Output the (X, Y) coordinate of the center of the cell containing the given text.  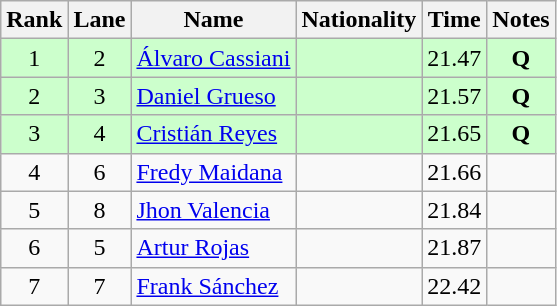
Fredy Maidana (214, 172)
22.42 (454, 286)
Notes (521, 20)
Artur Rojas (214, 248)
1 (34, 58)
Time (454, 20)
Cristián Reyes (214, 134)
21.66 (454, 172)
Jhon Valencia (214, 210)
Name (214, 20)
21.57 (454, 96)
21.87 (454, 248)
Daniel Grueso (214, 96)
Nationality (359, 20)
Frank Sánchez (214, 286)
21.65 (454, 134)
8 (100, 210)
Rank (34, 20)
Álvaro Cassiani (214, 58)
21.84 (454, 210)
Lane (100, 20)
21.47 (454, 58)
